Capture the cell that displays the provided text and extract its [X, Y] central coordinate. 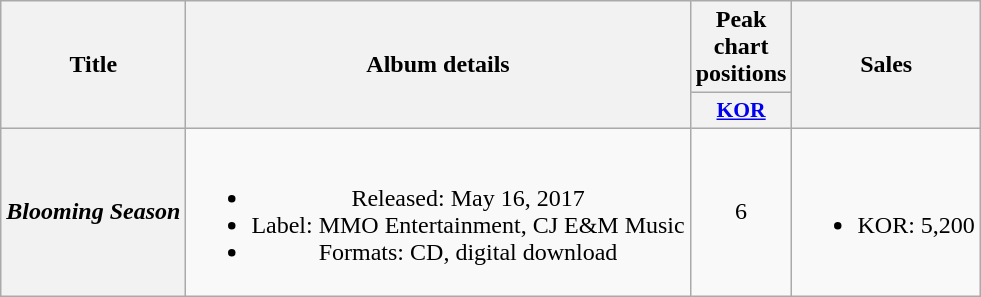
KOR [741, 111]
Peak chart positions [741, 47]
Blooming Season [94, 212]
Released: May 16, 2017Label: MMO Entertainment, CJ E&M MusicFormats: CD, digital download [438, 212]
Title [94, 65]
6 [741, 212]
Sales [886, 65]
Album details [438, 65]
KOR: 5,200 [886, 212]
